Scan for the cell matching the given text and deliver its [X, Y] coordinate at center. 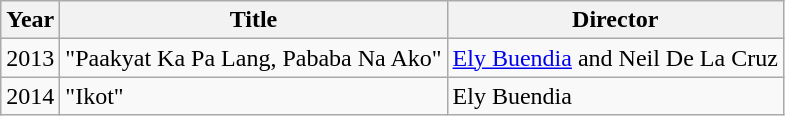
2013 [30, 58]
"Ikot" [254, 96]
Year [30, 20]
Title [254, 20]
"Paakyat Ka Pa Lang, Pababa Na Ako" [254, 58]
Director [615, 20]
2014 [30, 96]
Ely Buendia [615, 96]
Ely Buendia and Neil De La Cruz [615, 58]
